Return [x, y] of the center of cell containing provided text 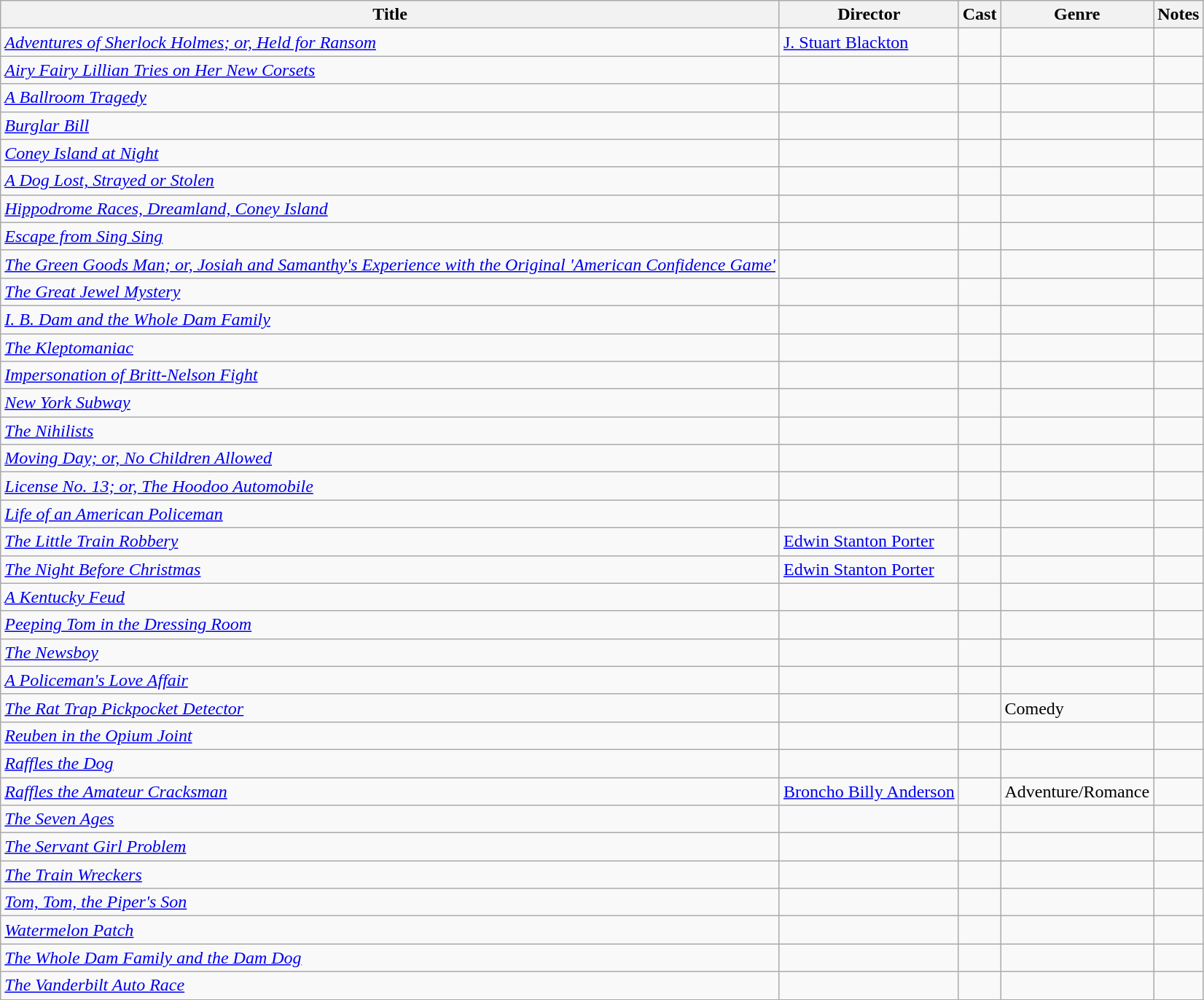
License No. 13; or, The Hoodoo Automobile [391, 486]
Coney Island at Night [391, 153]
Escape from Sing Sing [391, 236]
Cast [980, 15]
Tom, Tom, the Piper's Son [391, 902]
Notes [1178, 15]
A Dog Lost, Strayed or Stolen [391, 181]
The Little Train Robbery [391, 542]
A Ballroom Tragedy [391, 98]
Genre [1077, 15]
New York Subway [391, 403]
The Servant Girl Problem [391, 847]
The Train Wreckers [391, 875]
Broncho Billy Anderson [869, 791]
Director [869, 15]
The Kleptomaniac [391, 348]
The Vanderbilt Auto Race [391, 985]
Life of an American Policeman [391, 514]
Airy Fairy Lillian Tries on Her New Corsets [391, 70]
The Whole Dam Family and the Dam Dog [391, 958]
The Great Jewel Mystery [391, 292]
Peeping Tom in the Dressing Room [391, 625]
Adventures of Sherlock Holmes; or, Held for Ransom [391, 42]
Title [391, 15]
Hippodrome Races, Dreamland, Coney Island [391, 208]
Adventure/Romance [1077, 791]
Raffles the Dog [391, 763]
Impersonation of Britt-Nelson Fight [391, 375]
The Green Goods Man; or, Josiah and Samanthy's Experience with the Original 'American Confidence Game' [391, 264]
A Kentucky Feud [391, 597]
Watermelon Patch [391, 930]
The Newsboy [391, 652]
The Night Before Christmas [391, 569]
The Seven Ages [391, 819]
Moving Day; or, No Children Allowed [391, 458]
The Nihilists [391, 431]
Comedy [1077, 708]
Raffles the Amateur Cracksman [391, 791]
The Rat Trap Pickpocket Detector [391, 708]
J. Stuart Blackton [869, 42]
A Policeman's Love Affair [391, 680]
Burglar Bill [391, 125]
I. B. Dam and the Whole Dam Family [391, 319]
Reuben in the Opium Joint [391, 735]
